Capture the cell that displays the provided text and extract its [x, y] central coordinate. 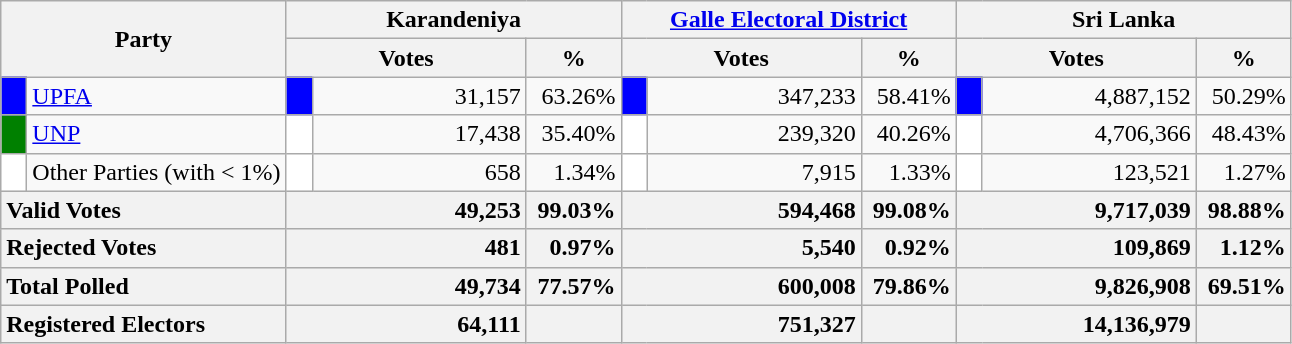
9,826,908 [1076, 286]
98.88% [1244, 210]
239,320 [754, 134]
109,869 [1076, 248]
1.34% [574, 172]
1.12% [1244, 248]
UPFA [156, 96]
63.26% [574, 96]
99.08% [908, 210]
347,233 [754, 96]
48.43% [1244, 134]
751,327 [741, 324]
UNP [156, 134]
31,157 [419, 96]
Other Parties (with < 1%) [156, 172]
Party [144, 39]
79.86% [908, 286]
0.92% [908, 248]
49,253 [406, 210]
4,706,366 [1089, 134]
Rejected Votes [144, 248]
69.51% [1244, 286]
77.57% [574, 286]
600,008 [741, 286]
4,887,152 [1089, 96]
14,136,979 [1076, 324]
49,734 [406, 286]
Karandeniya [454, 20]
35.40% [574, 134]
658 [419, 172]
99.03% [574, 210]
Galle Electoral District [788, 20]
481 [406, 248]
Total Polled [144, 286]
Valid Votes [144, 210]
1.27% [1244, 172]
58.41% [908, 96]
50.29% [1244, 96]
7,915 [754, 172]
5,540 [741, 248]
1.33% [908, 172]
Registered Electors [144, 324]
0.97% [574, 248]
17,438 [419, 134]
64,111 [406, 324]
123,521 [1089, 172]
594,468 [741, 210]
9,717,039 [1076, 210]
Sri Lanka [1124, 20]
40.26% [908, 134]
